From the cell containing the given text, extract its center point as [x, y] coordinate. 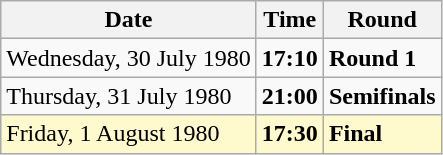
Final [382, 134]
Friday, 1 August 1980 [129, 134]
Date [129, 20]
Round 1 [382, 58]
Time [290, 20]
Wednesday, 30 July 1980 [129, 58]
21:00 [290, 96]
Thursday, 31 July 1980 [129, 96]
17:30 [290, 134]
Round [382, 20]
Semifinals [382, 96]
17:10 [290, 58]
